Output the [x, y] coordinate of the center of the cell containing the given text.  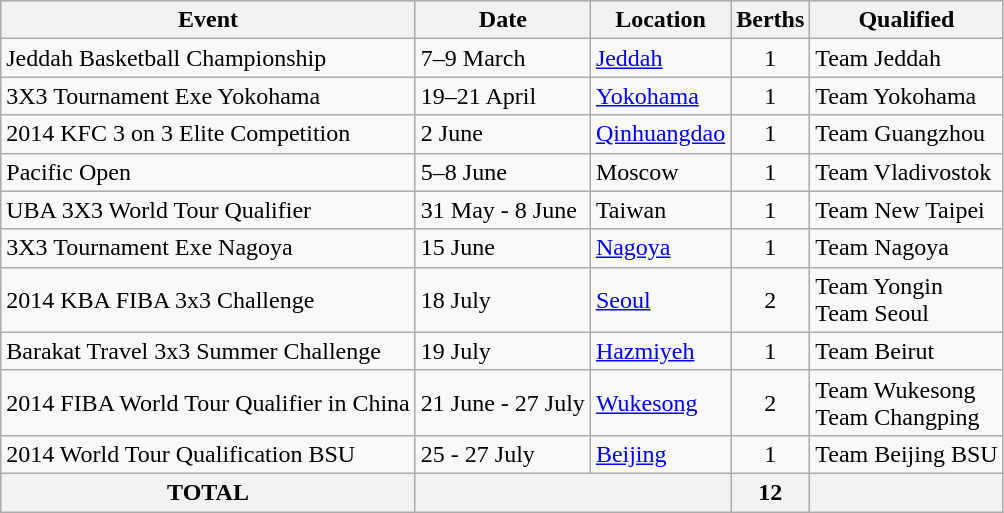
Barakat Travel 3x3 Summer Challenge [208, 351]
Team New Taipei [906, 210]
Pacific Open [208, 172]
18 July [502, 300]
21 June - 27 July [502, 402]
5–8 June [502, 172]
UBA 3X3 World Tour Qualifier [208, 210]
3X3 Tournament Exe Nagoya [208, 248]
Seoul [660, 300]
Wukesong [660, 402]
Team Yokohama [906, 96]
2014 World Tour Qualification BSU [208, 454]
TOTAL [208, 492]
Team YonginTeam Seoul [906, 300]
Team Nagoya [906, 248]
2014 FIBA World Tour Qualifier in China [208, 402]
Moscow [660, 172]
Hazmiyeh [660, 351]
2014 KBA FIBA 3x3 Challenge [208, 300]
Team Guangzhou [906, 134]
Yokohama [660, 96]
Team Vladivostok [906, 172]
19–21 April [502, 96]
Team Beijing BSU [906, 454]
Team WukesongTeam Changping [906, 402]
Location [660, 20]
19 July [502, 351]
Jeddah Basketball Championship [208, 58]
3X3 Tournament Exe Yokohama [208, 96]
Beijing [660, 454]
Date [502, 20]
Team Jeddah [906, 58]
Nagoya [660, 248]
Qinhuangdao [660, 134]
25 - 27 July [502, 454]
Qualified [906, 20]
31 May - 8 June [502, 210]
Event [208, 20]
Taiwan [660, 210]
2 June [502, 134]
7–9 March [502, 58]
Berths [770, 20]
12 [770, 492]
15 June [502, 248]
Team Beirut [906, 351]
Jeddah [660, 58]
2014 KFC 3 on 3 Elite Competition [208, 134]
